Locate the cell with the specified text and output its [x, y] center coordinate. 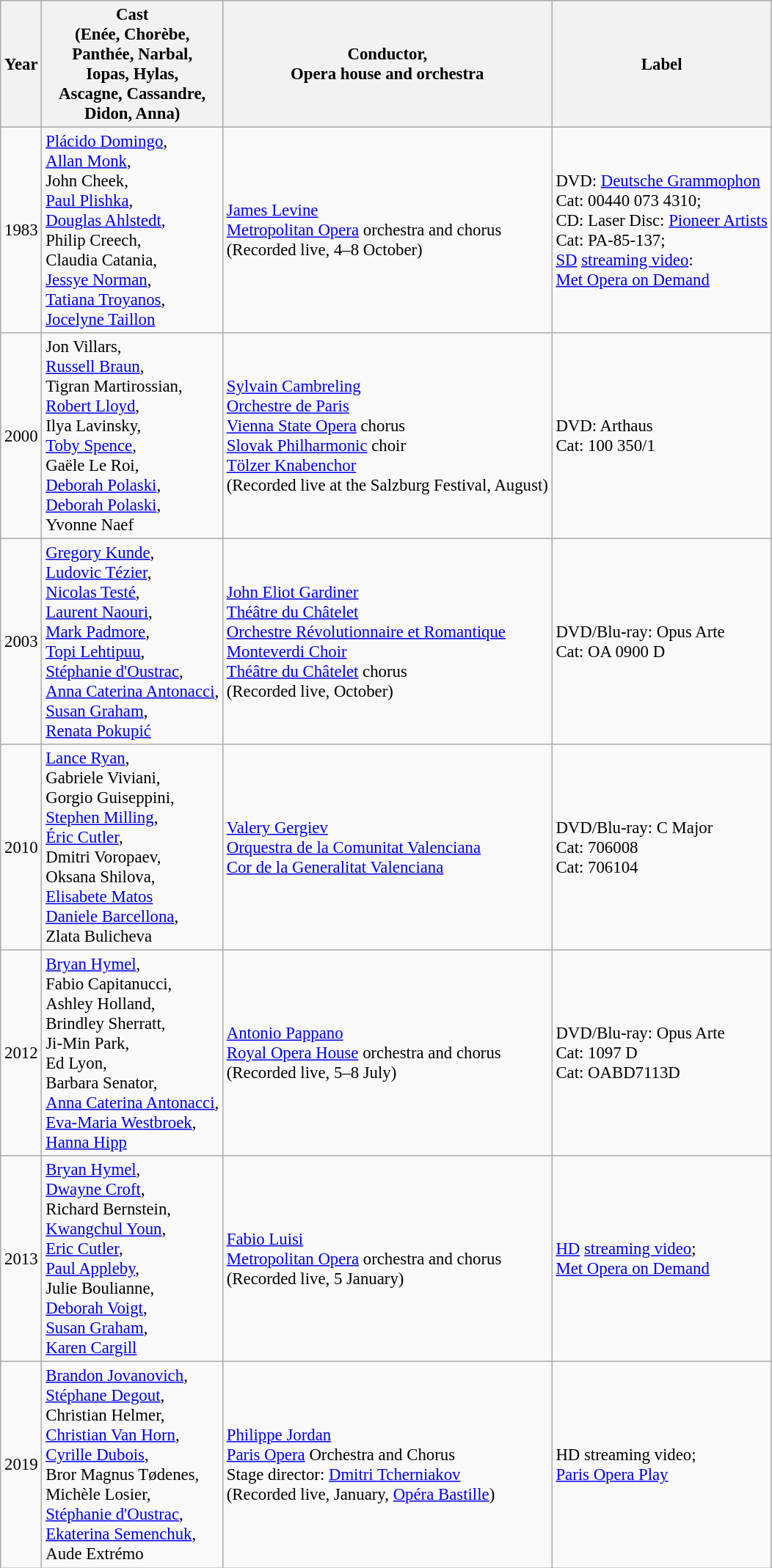
2013 [21, 1259]
2003 [21, 642]
Jon Villars,Russell Braun,Tigran Martirossian,Robert Lloyd,Ilya Lavinsky,Toby Spence,Gaële Le Roi,Deborah Polaski,Deborah Polaski,Yvonne Naef [132, 436]
Valery GergievOrquestra de la Comunitat ValencianaCor de la Generalitat Valenciana [387, 848]
Year [21, 65]
Plácido Domingo,Allan Monk, John Cheek,Paul Plishka,Douglas Ahlstedt,Philip Creech,Claudia Catania, Jessye Norman,Tatiana Troyanos,Jocelyne Taillon [132, 230]
Philippe JordanParis Opera Orchestra and ChorusStage director: Dmitri Tcherniakov(Recorded live, January, Opéra Bastille) [387, 1465]
Conductor,Opera house and orchestra [387, 65]
Cast(Enée, Chorèbe, Panthée, Narbal,Iopas, Hylas,Ascagne, Cassandre,Didon, Anna) [132, 65]
HD streaming video;Paris Opera Play [662, 1465]
2019 [21, 1465]
DVD: ArthausCat: 100 350/1 [662, 436]
DVD: Deutsche GrammophonCat: 00440 073 4310;CD: Laser Disc: Pioneer ArtistsCat: PA-85-137;SD streaming video:Met Opera on Demand [662, 230]
2000 [21, 436]
James Levine Metropolitan Opera orchestra and chorus(Recorded live, 4–8 October) [387, 230]
Bryan Hymel,Dwayne Croft,Richard Bernstein,Kwangchul Youn,Eric Cutler,Paul Appleby,Julie Boulianne,Deborah Voigt,Susan Graham,Karen Cargill [132, 1259]
Label [662, 65]
HD streaming video;Met Opera on Demand [662, 1259]
John Eliot GardinerThéâtre du ChâteletOrchestre Révolutionnaire et RomantiqueMonteverdi Choir Théâtre du Châtelet chorus(Recorded live, October) [387, 642]
2012 [21, 1053]
DVD/Blu-ray: Opus ArteCat: 1097 DCat: OABD7113D [662, 1053]
1983 [21, 230]
Antonio PappanoRoyal Opera House orchestra and chorus(Recorded live, 5–8 July) [387, 1053]
Fabio LuisiMetropolitan Opera orchestra and chorus(Recorded live, 5 January) [387, 1259]
2010 [21, 848]
DVD/Blu-ray: C MajorCat: 706008Cat: 706104 [662, 848]
DVD/Blu-ray: Opus ArteCat: OA 0900 D [662, 642]
